Output the [x, y] coordinate of the center of the cell containing the given text.  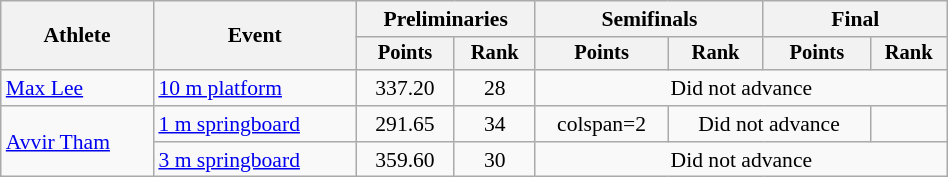
10 m platform [254, 88]
34 [494, 124]
Final [855, 19]
Semifinals [649, 19]
Avvir Tham [78, 142]
1 m springboard [254, 124]
337.20 [405, 88]
28 [494, 88]
Max Lee [78, 88]
Event [254, 36]
colspan=2 [601, 124]
Preliminaries [446, 19]
291.65 [405, 124]
Athlete [78, 36]
